Detect which cell encompasses the target text, then output its (X, Y) center coordinate. 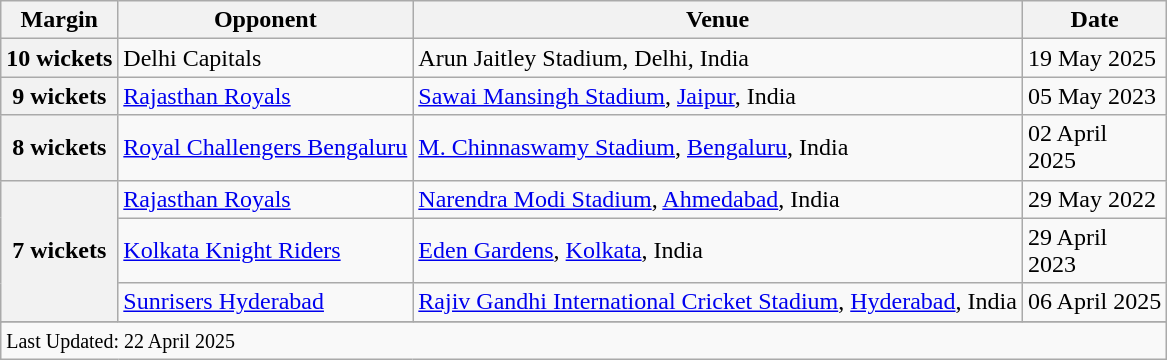
M. Chinnaswamy Stadium, Bengaluru, India (718, 148)
Kolkata Knight Riders (266, 250)
02 April2025 (1094, 148)
Rajiv Gandhi International Cricket Stadium, Hyderabad, India (718, 302)
Sawai Mansingh Stadium, Jaipur, India (718, 96)
Sunrisers Hyderabad (266, 302)
Margin (60, 20)
9 wickets (60, 96)
29 April2023 (1094, 250)
8 wickets (60, 148)
Date (1094, 20)
10 wickets (60, 58)
Venue (718, 20)
7 wickets (60, 250)
Eden Gardens, Kolkata, India (718, 250)
Arun Jaitley Stadium, Delhi, India (718, 58)
29 May 2022 (1094, 199)
19 May 2025 (1094, 58)
Royal Challengers Bengaluru (266, 148)
05 May 2023 (1094, 96)
Narendra Modi Stadium, Ahmedabad, India (718, 199)
Opponent (266, 20)
06 April 2025 (1094, 302)
Last Updated: 22 April 2025 (584, 340)
Delhi Capitals (266, 58)
